From the cell containing the given text, extract its center point as (x, y) coordinate. 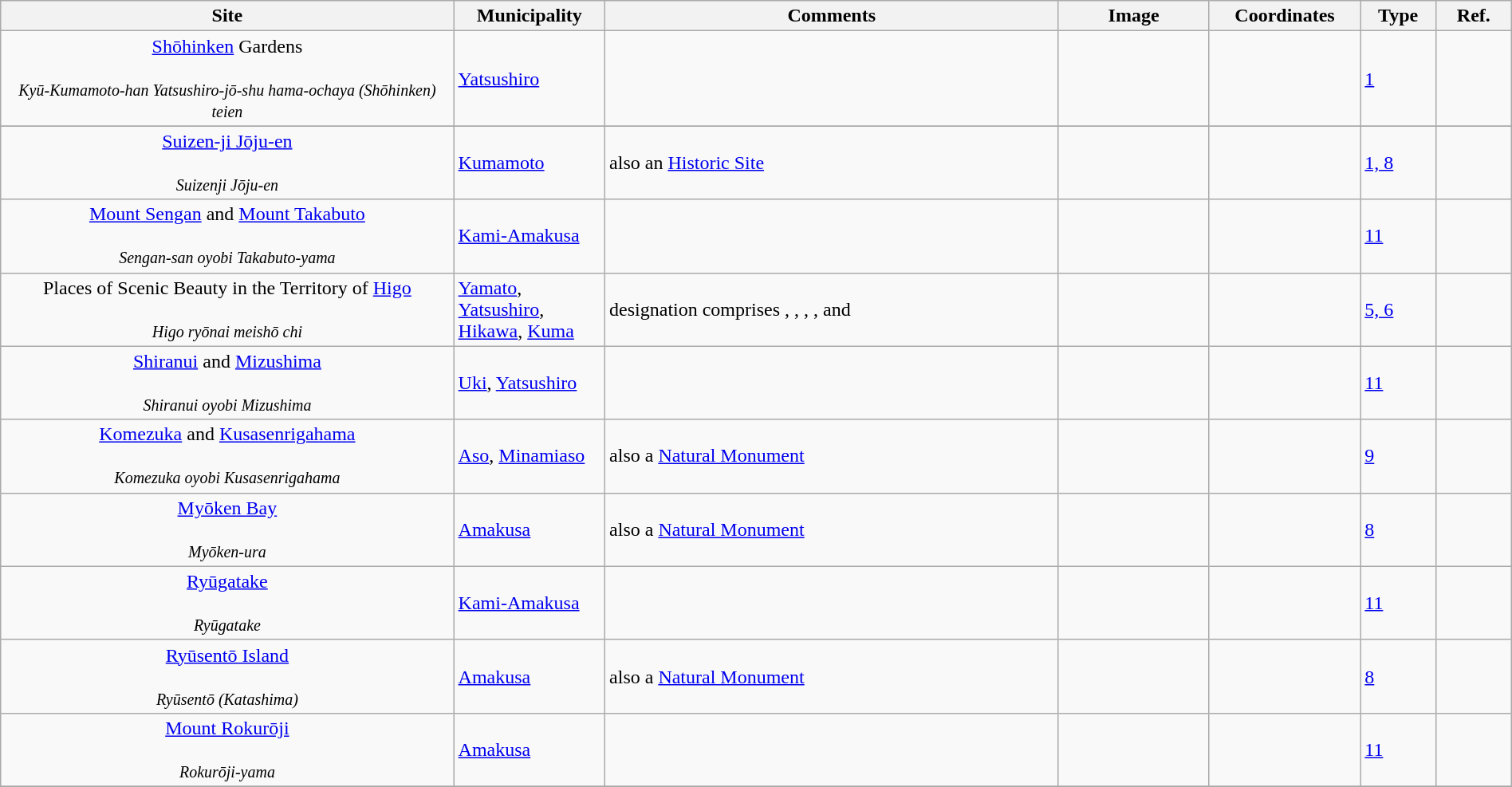
Municipality (530, 16)
Type (1399, 16)
Places of Scenic Beauty in the Territory of HigoHigo ryōnai meishō chi (227, 309)
RyūgatakeRyūgatake (227, 603)
1 (1399, 78)
Mount Sengan and Mount TakabutoSengan-san oyobi Takabuto-yama (227, 236)
Comments (832, 16)
Shōhinken GardensKyū-Kumamoto-han Yatsushiro-jō-shu hama-ochaya (Shōhinken) teien (227, 78)
Yatsushiro (530, 78)
5, 6 (1399, 309)
9 (1399, 456)
Ryūsentō IslandRyūsentō (Katashima) (227, 676)
Ref. (1474, 16)
also an Historic Site (832, 163)
Uki, Yatsushiro (530, 383)
Suizen-ji Jōju-enSuizenji Jōju-en (227, 163)
Site (227, 16)
Image (1134, 16)
Yamato, Yatsushiro, Hikawa, Kuma (530, 309)
1, 8 (1399, 163)
Mount RokurōjiRokurōji-yama (227, 750)
Myōken BayMyōken-ura (227, 529)
Coordinates (1284, 16)
Kumamoto (530, 163)
designation comprises , , , , and (832, 309)
Aso, Minamiaso (530, 456)
Komezuka and KusasenrigahamaKomezuka oyobi Kusasenrigahama (227, 456)
Shiranui and MizushimaShiranui oyobi Mizushima (227, 383)
